Locate the cell with the specified text and output its [X, Y] center coordinate. 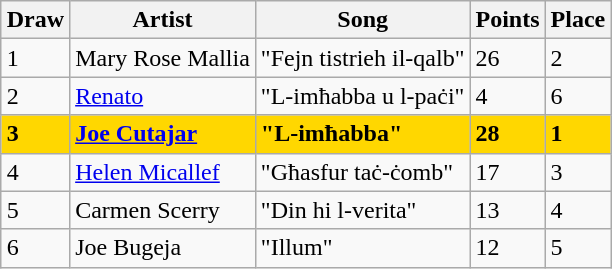
Joe Bugeja [163, 248]
Carmen Scerry [163, 210]
Draw [35, 20]
"Illum" [362, 248]
Renato [163, 96]
26 [508, 58]
12 [508, 248]
13 [508, 210]
17 [508, 172]
Song [362, 20]
"Għasfur taċ-ċomb" [362, 172]
Helen Micallef [163, 172]
28 [508, 134]
Mary Rose Mallia [163, 58]
Joe Cutajar [163, 134]
"Din hi l-verita" [362, 210]
Points [508, 20]
Artist [163, 20]
"L-imħabba" [362, 134]
"L-imħabba u l-paċi" [362, 96]
"Fejn tistrieh il-qalb" [362, 58]
Place [578, 20]
